Output the (X, Y) coordinate of the center of the cell containing the given text.  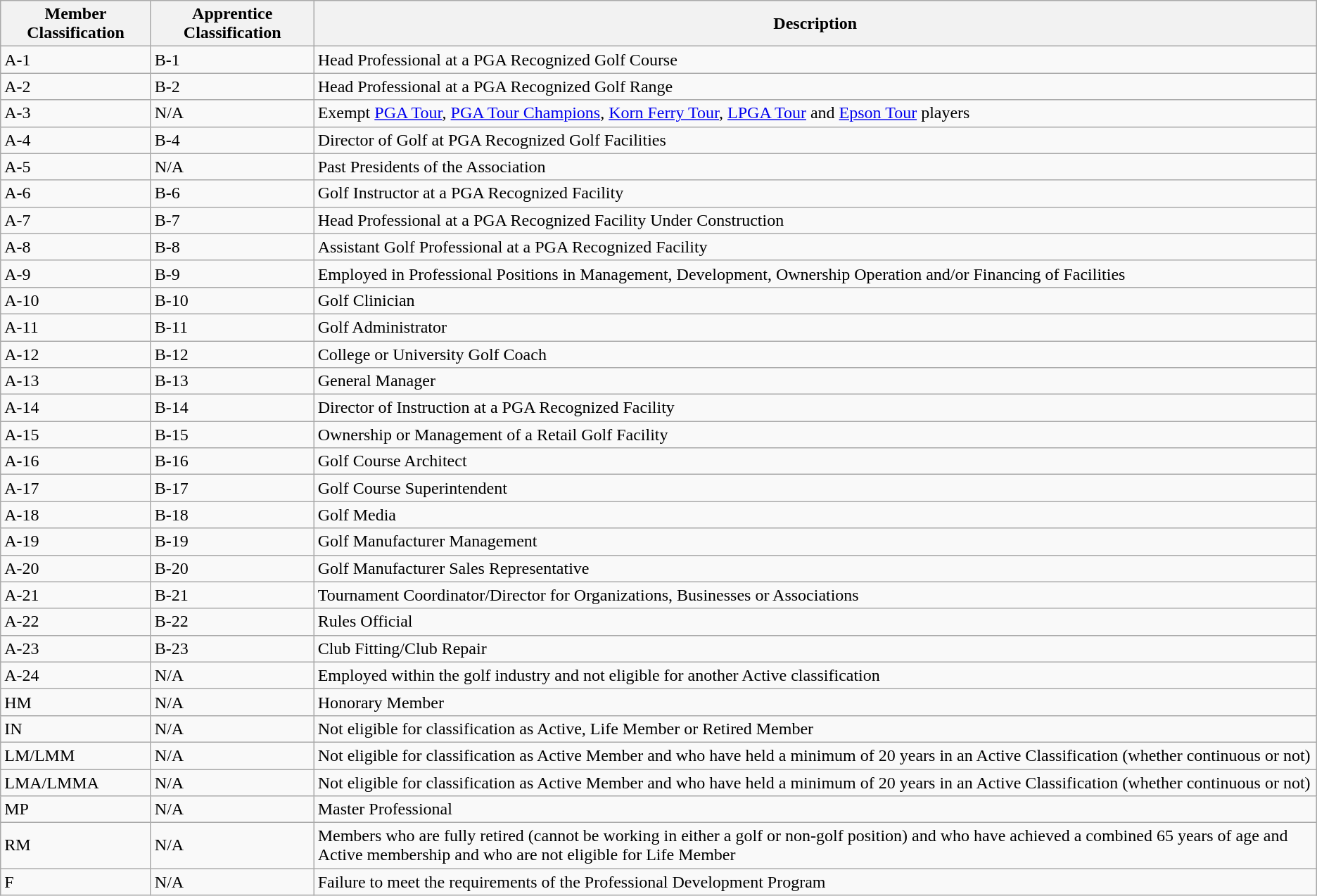
Golf Course Superintendent (815, 488)
Head Professional at a PGA Recognized Facility Under Construction (815, 220)
RM (76, 845)
Employed within the golf industry and not eligible for another Active classification (815, 675)
A-3 (76, 113)
A-5 (76, 167)
B-20 (232, 568)
Failure to meet the requirements of the Professional Development Program (815, 882)
Description (815, 24)
HM (76, 702)
A-23 (76, 648)
Golf Course Architect (815, 461)
Not eligible for classification as Active, Life Member or Retired Member (815, 729)
A-22 (76, 622)
Honorary Member (815, 702)
Master Professional (815, 809)
B-12 (232, 354)
B-4 (232, 140)
Ownership or Management of a Retail Golf Facility (815, 435)
A-15 (76, 435)
General Manager (815, 381)
Past Presidents of the Association (815, 167)
Director of Instruction at a PGA Recognized Facility (815, 408)
A-17 (76, 488)
Golf Manufacturer Management (815, 542)
Head Professional at a PGA Recognized Golf Range (815, 87)
Club Fitting/Club Repair (815, 648)
A-13 (76, 381)
MP (76, 809)
Employed in Professional Positions in Management, Development, Ownership Operation and/or Financing of Facilities (815, 274)
Exempt PGA Tour, PGA Tour Champions, Korn Ferry Tour, LPGA Tour and Epson Tour players (815, 113)
A-11 (76, 327)
B-15 (232, 435)
A-12 (76, 354)
Golf Administrator (815, 327)
B-1 (232, 60)
A-19 (76, 542)
A-10 (76, 300)
B-10 (232, 300)
Golf Clinician (815, 300)
Tournament Coordinator/Director for Organizations, Businesses or Associations (815, 595)
A-1 (76, 60)
B-14 (232, 408)
A-8 (76, 247)
College or University Golf Coach (815, 354)
A-7 (76, 220)
A-24 (76, 675)
B-9 (232, 274)
IN (76, 729)
Assistant Golf Professional at a PGA Recognized Facility (815, 247)
B-16 (232, 461)
LMA/LMMA (76, 783)
B-13 (232, 381)
B-8 (232, 247)
A-16 (76, 461)
Head Professional at a PGA Recognized Golf Course (815, 60)
LM/LMM (76, 755)
Rules Official (815, 622)
A-6 (76, 193)
Member Classification (76, 24)
A-20 (76, 568)
Apprentice Classification (232, 24)
A-9 (76, 274)
B-19 (232, 542)
Director of Golf at PGA Recognized Golf Facilities (815, 140)
A-18 (76, 515)
Golf Instructor at a PGA Recognized Facility (815, 193)
B-6 (232, 193)
Golf Manufacturer Sales Representative (815, 568)
B-21 (232, 595)
B-7 (232, 220)
B-11 (232, 327)
B-2 (232, 87)
A-2 (76, 87)
B-23 (232, 648)
A-21 (76, 595)
F (76, 882)
B-18 (232, 515)
B-17 (232, 488)
Golf Media (815, 515)
A-4 (76, 140)
B-22 (232, 622)
A-14 (76, 408)
